Capture the cell that displays the provided text and extract its (x, y) central coordinate. 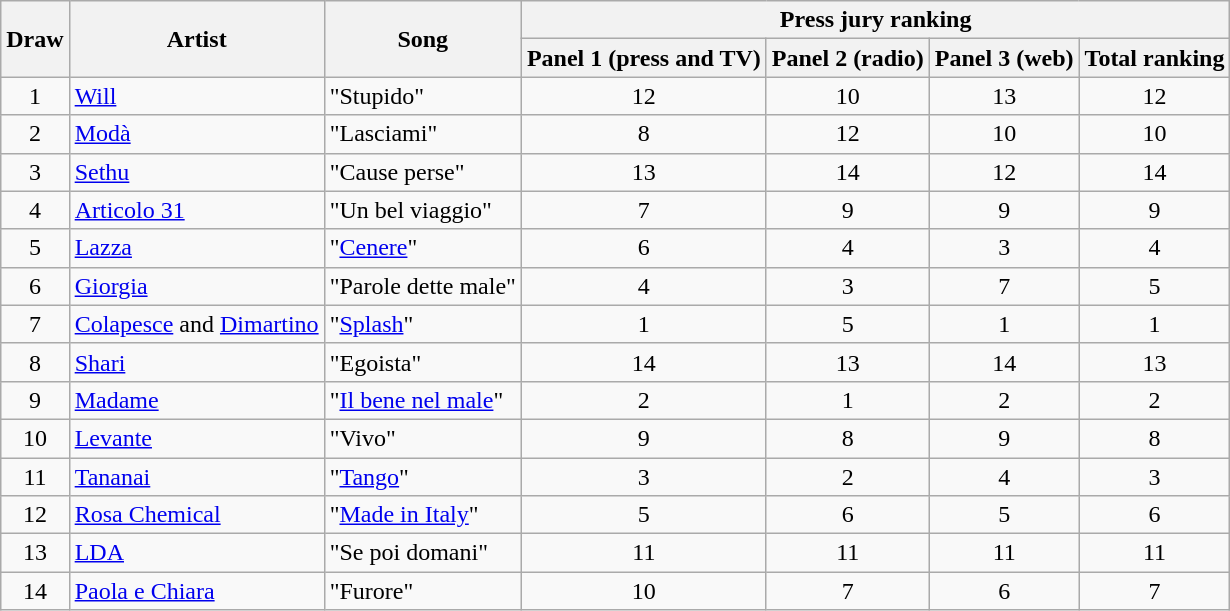
"Tango" (422, 477)
Panel 1 (press and TV) (644, 58)
Lazza (196, 248)
Paola e Chiara (196, 591)
"Splash" (422, 324)
Colapesce and Dimartino (196, 324)
Shari (196, 362)
Levante (196, 438)
"Made in Italy" (422, 515)
Draw (35, 39)
LDA (196, 553)
"Cause perse" (422, 172)
"Se poi domani" (422, 553)
Press jury ranking (876, 20)
"Lasciami" (422, 134)
"Furore" (422, 591)
Modà (196, 134)
"Cenere" (422, 248)
Panel 3 (web) (1004, 58)
Song (422, 39)
"Egoista" (422, 362)
"Stupido" (422, 96)
"Il bene nel male" (422, 400)
"Vivo" (422, 438)
Sethu (196, 172)
"Un bel viaggio" (422, 210)
Tananai (196, 477)
Artist (196, 39)
"Parole dette male" (422, 286)
Articolo 31 (196, 210)
Giorgia (196, 286)
Madame (196, 400)
Will (196, 96)
Rosa Chemical (196, 515)
Total ranking (1154, 58)
Panel 2 (radio) (848, 58)
